Pinpoint the cell where the given text exists, returning its (x, y) midpoint coordinate. 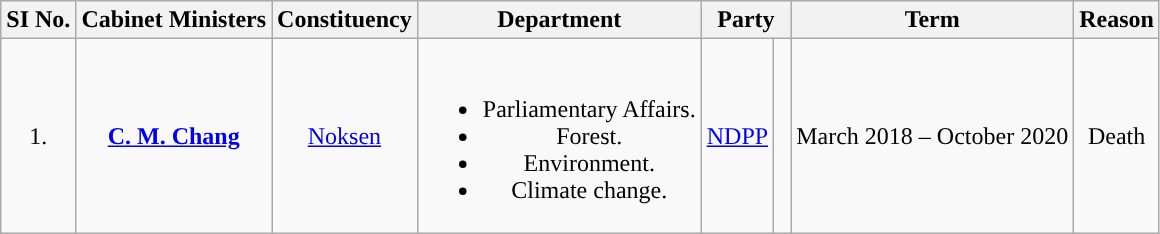
Noksen (345, 136)
SI No. (38, 20)
NDPP (737, 136)
March 2018 – October 2020 (932, 136)
Reason (1117, 20)
Department (559, 20)
C. M. Chang (174, 136)
Cabinet Ministers (174, 20)
Party (746, 20)
Constituency (345, 20)
Death (1117, 136)
1. (38, 136)
Term (932, 20)
Parliamentary Affairs.Forest.Environment.Climate change. (559, 136)
